Pinpoint the cell where the given text exists, returning its (X, Y) midpoint coordinate. 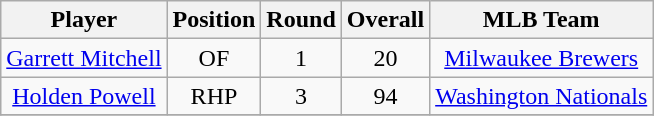
20 (385, 58)
Overall (385, 20)
Holden Powell (84, 96)
Player (84, 20)
Garrett Mitchell (84, 58)
Washington Nationals (542, 96)
Round (301, 20)
OF (214, 58)
Position (214, 20)
MLB Team (542, 20)
Milwaukee Brewers (542, 58)
94 (385, 96)
3 (301, 96)
1 (301, 58)
RHP (214, 96)
